Extract the (X, Y) coordinate from the center of the cell holding the provided text.  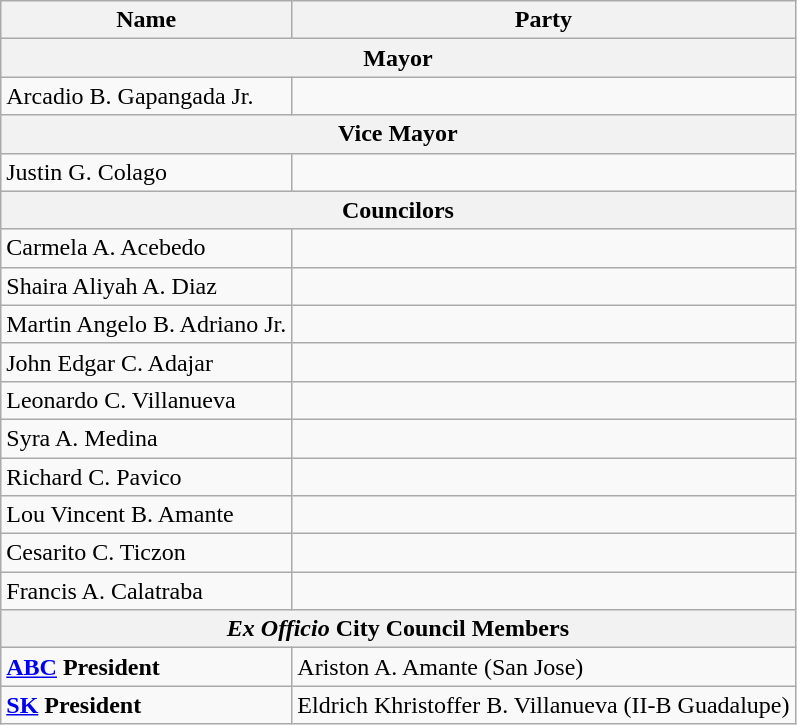
Justin G. Colago (146, 172)
SK President (146, 705)
Richard C. Pavico (146, 477)
Ariston A. Amante (San Jose) (544, 667)
Councilors (398, 210)
Ex Officio City Council Members (398, 629)
Vice Mayor (398, 134)
Mayor (398, 58)
ABC President (146, 667)
Martin Angelo B. Adriano Jr. (146, 324)
Shaira Aliyah A. Diaz (146, 286)
Carmela A. Acebedo (146, 248)
Syra A. Medina (146, 438)
Lou Vincent B. Amante (146, 515)
Eldrich Khristoffer B. Villanueva (II-B Guadalupe) (544, 705)
Party (544, 20)
John Edgar C. Adajar (146, 362)
Francis A. Calatraba (146, 591)
Name (146, 20)
Arcadio B. Gapangada Jr. (146, 96)
Cesarito C. Ticzon (146, 553)
Leonardo C. Villanueva (146, 400)
